Search for the cell housing the specified text and yield its [x, y] center coordinate. 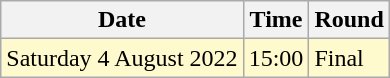
Saturday 4 August 2022 [122, 58]
Time [276, 20]
Round [349, 20]
15:00 [276, 58]
Final [349, 58]
Date [122, 20]
